Provide the [X, Y] coordinate of the cell's center where the given text is located.  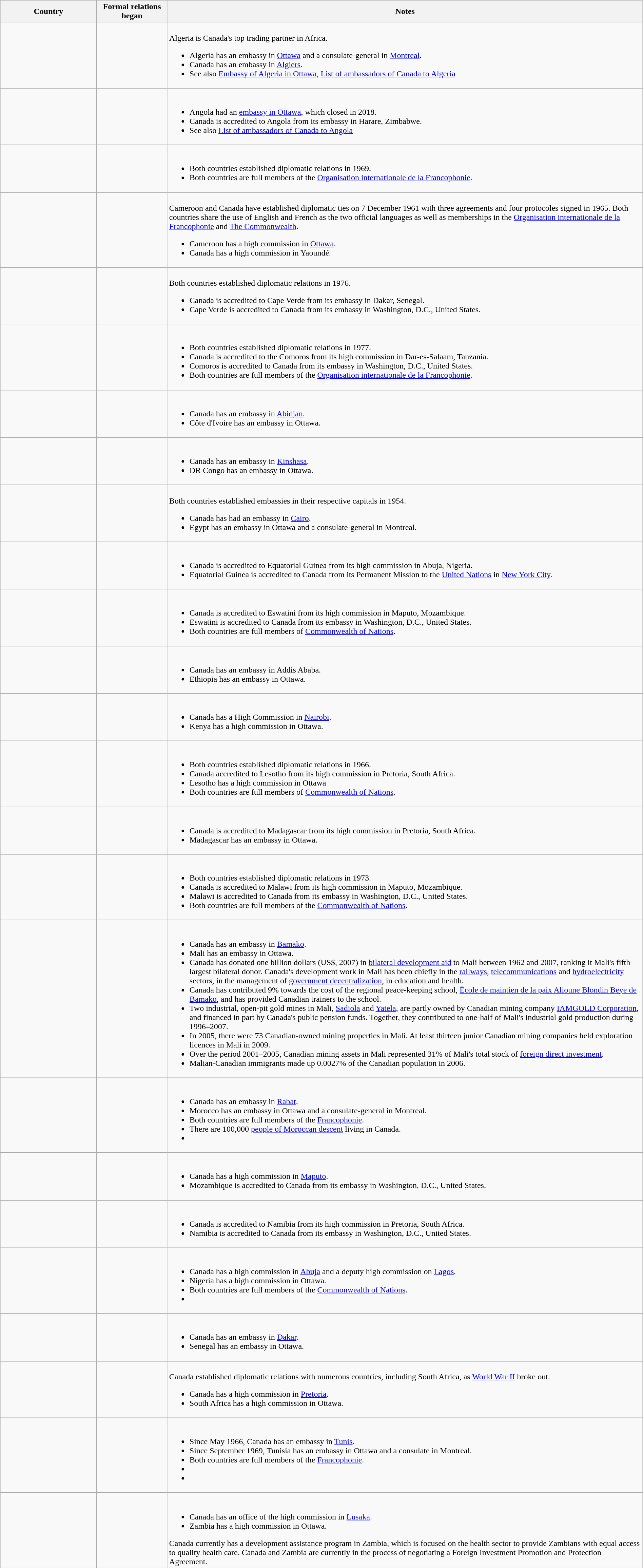
Canada has an embassy in Dakar.Senegal has an embassy in Ottawa. [405, 1337]
Canada is accredited to Madagascar from its high commission in Pretoria, South Africa.Madagascar has an embassy in Ottawa. [405, 831]
Country [48, 12]
Formal relations began [132, 12]
Canada has a High Commission in Nairobi.Kenya has a high commission in Ottawa. [405, 717]
Both countries established diplomatic relations in 1969.Both countries are full members of the Organisation internationale de la Francophonie. [405, 169]
Canada has an embassy in Addis Ababa.Ethiopia has an embassy in Ottawa. [405, 670]
Canada has an embassy in Abidjan.Côte d'Ivoire has an embassy in Ottawa. [405, 414]
Canada has a high commission in Maputo.Mozambique is accredited to Canada from its embassy in Washington, D.C., United States. [405, 1176]
Notes [405, 12]
Canada has an embassy in Kinshasa.DR Congo has an embassy in Ottawa. [405, 461]
